Output the (X, Y) coordinate of the center of the cell containing the given text.  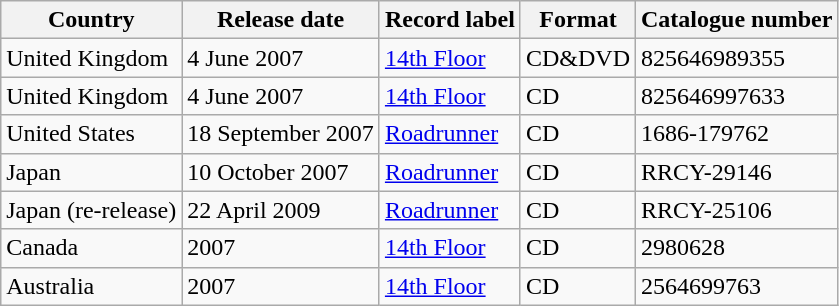
825646989355 (737, 58)
22 April 2009 (281, 210)
1686-179762 (737, 134)
Catalogue number (737, 20)
Australia (92, 286)
Record label (450, 20)
18 September 2007 (281, 134)
United States (92, 134)
RRCY-25106 (737, 210)
2564699763 (737, 286)
CD&DVD (578, 58)
Country (92, 20)
825646997633 (737, 96)
2980628 (737, 248)
Japan (92, 172)
RRCY-29146 (737, 172)
Format (578, 20)
Canada (92, 248)
Japan (re-release) (92, 210)
10 October 2007 (281, 172)
Release date (281, 20)
